Provide the (X, Y) coordinate of the cell's center where the given text is located.  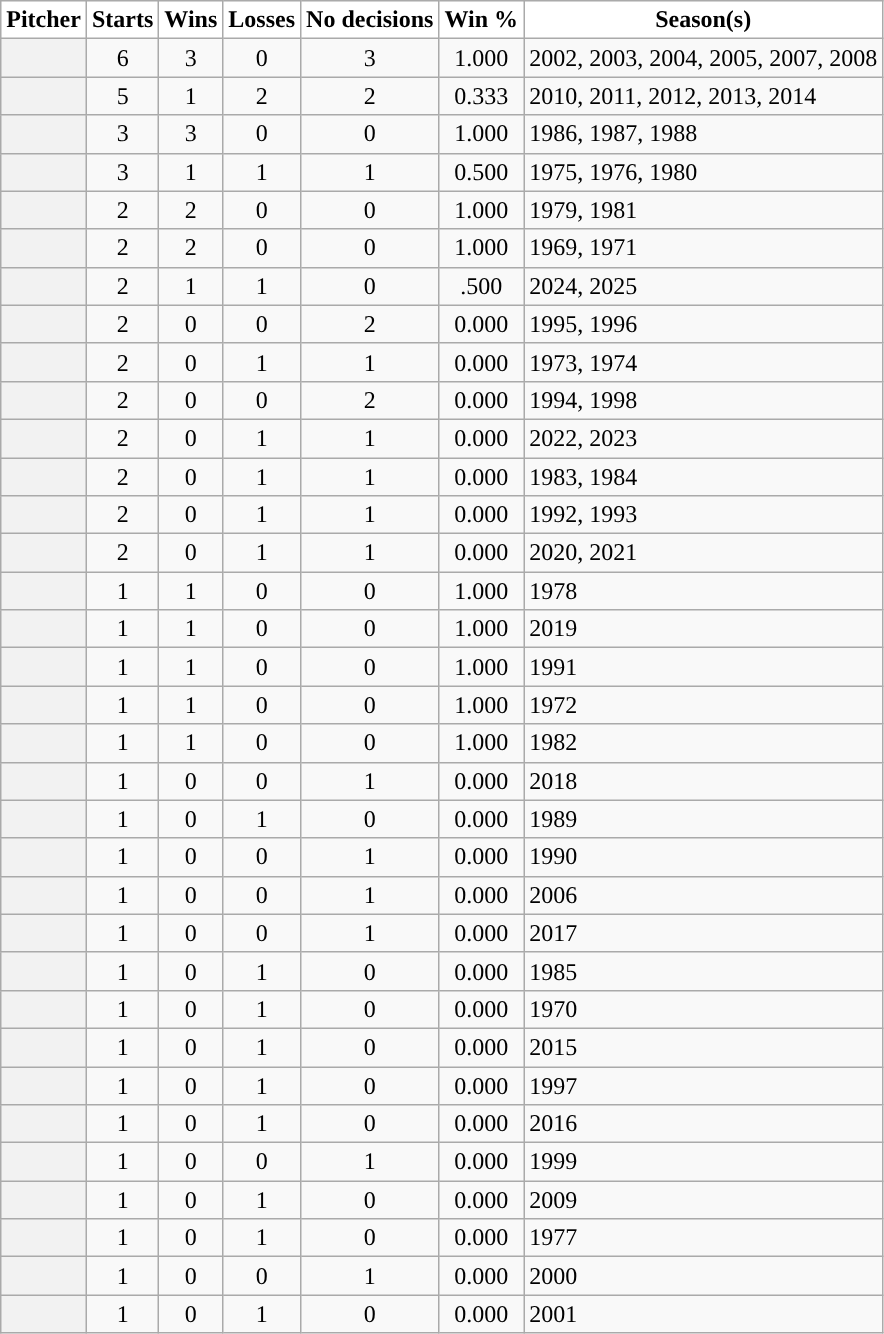
2000 (704, 1276)
Season(s) (704, 20)
1979, 1981 (704, 210)
1972 (704, 705)
1969, 1971 (704, 248)
1995, 1996 (704, 324)
2024, 2025 (704, 286)
6 (122, 58)
2016 (704, 1124)
2010, 2011, 2012, 2013, 2014 (704, 96)
2002, 2003, 2004, 2005, 2007, 2008 (704, 58)
2022, 2023 (704, 438)
0.500 (482, 172)
2015 (704, 1047)
1982 (704, 743)
5 (122, 96)
1986, 1987, 1988 (704, 134)
1978 (704, 591)
0.333 (482, 96)
1977 (704, 1238)
1999 (704, 1162)
2017 (704, 933)
Starts (122, 20)
2001 (704, 1314)
1970 (704, 1009)
1997 (704, 1085)
Pitcher (44, 20)
2020, 2021 (704, 553)
Win % (482, 20)
2019 (704, 629)
2018 (704, 781)
1975, 1976, 1980 (704, 172)
1991 (704, 667)
2006 (704, 895)
2009 (704, 1200)
Losses (262, 20)
Wins (191, 20)
No decisions (370, 20)
1990 (704, 857)
1983, 1984 (704, 477)
1973, 1974 (704, 362)
1985 (704, 971)
.500 (482, 286)
1989 (704, 819)
1992, 1993 (704, 515)
1994, 1998 (704, 400)
